For the text-containing cell, return its midpoint in [X, Y] coordinate format. 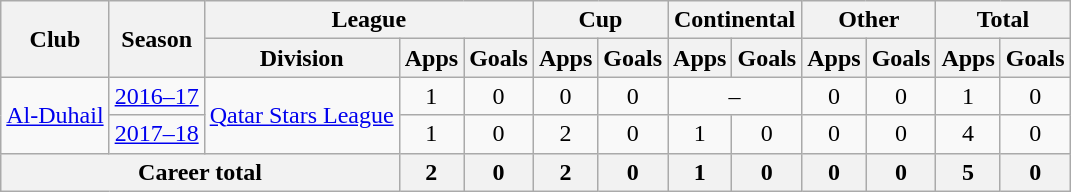
– [735, 96]
Cup [600, 20]
Al-Duhail [55, 115]
Club [55, 39]
Other [869, 20]
Division [302, 58]
Season [156, 39]
Total [1003, 20]
Continental [735, 20]
2016–17 [156, 96]
Career total [200, 172]
Qatar Stars League [302, 115]
League [368, 20]
4 [968, 134]
2017–18 [156, 134]
5 [968, 172]
